For the text-containing cell, return its midpoint in [X, Y] coordinate format. 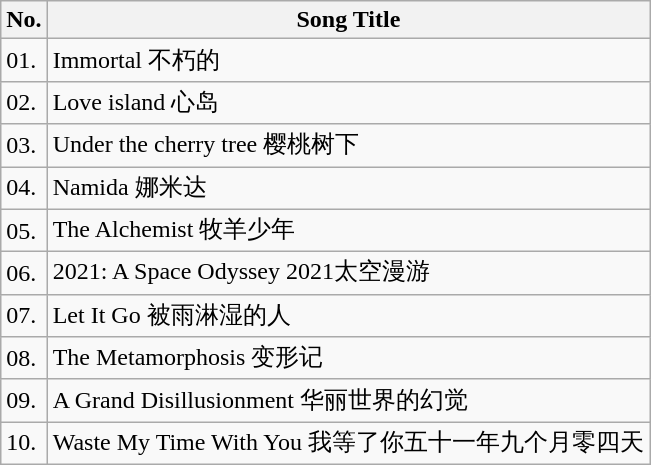
Song Title [348, 20]
Immortal 不朽的 [348, 60]
Let It Go 被雨淋湿的人 [348, 316]
04. [24, 188]
Love island 心岛 [348, 102]
05. [24, 230]
07. [24, 316]
01. [24, 60]
No. [24, 20]
08. [24, 358]
Under the cherry tree 樱桃树下 [348, 146]
The Alchemist 牧羊少年 [348, 230]
09. [24, 400]
The Metamorphosis 变形记 [348, 358]
03. [24, 146]
06. [24, 274]
10. [24, 444]
2021: A Space Odyssey 2021太空漫游 [348, 274]
02. [24, 102]
A Grand Disillusionment 华丽世界的幻觉 [348, 400]
Waste My Time With You 我等了你五十一年九个月零四天 [348, 444]
Namida 娜米达 [348, 188]
